Scan for the cell matching the given text and deliver its (X, Y) coordinate at center. 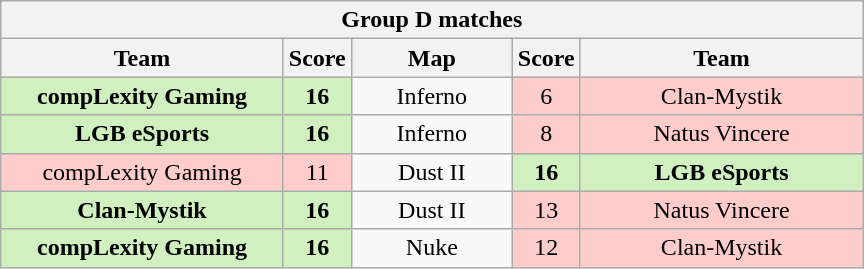
Group D matches (432, 20)
Nuke (432, 248)
Map (432, 58)
6 (546, 96)
12 (546, 248)
13 (546, 210)
11 (317, 172)
8 (546, 134)
